Identify which cell holds the provided text, then report its (X, Y) central coordinate. 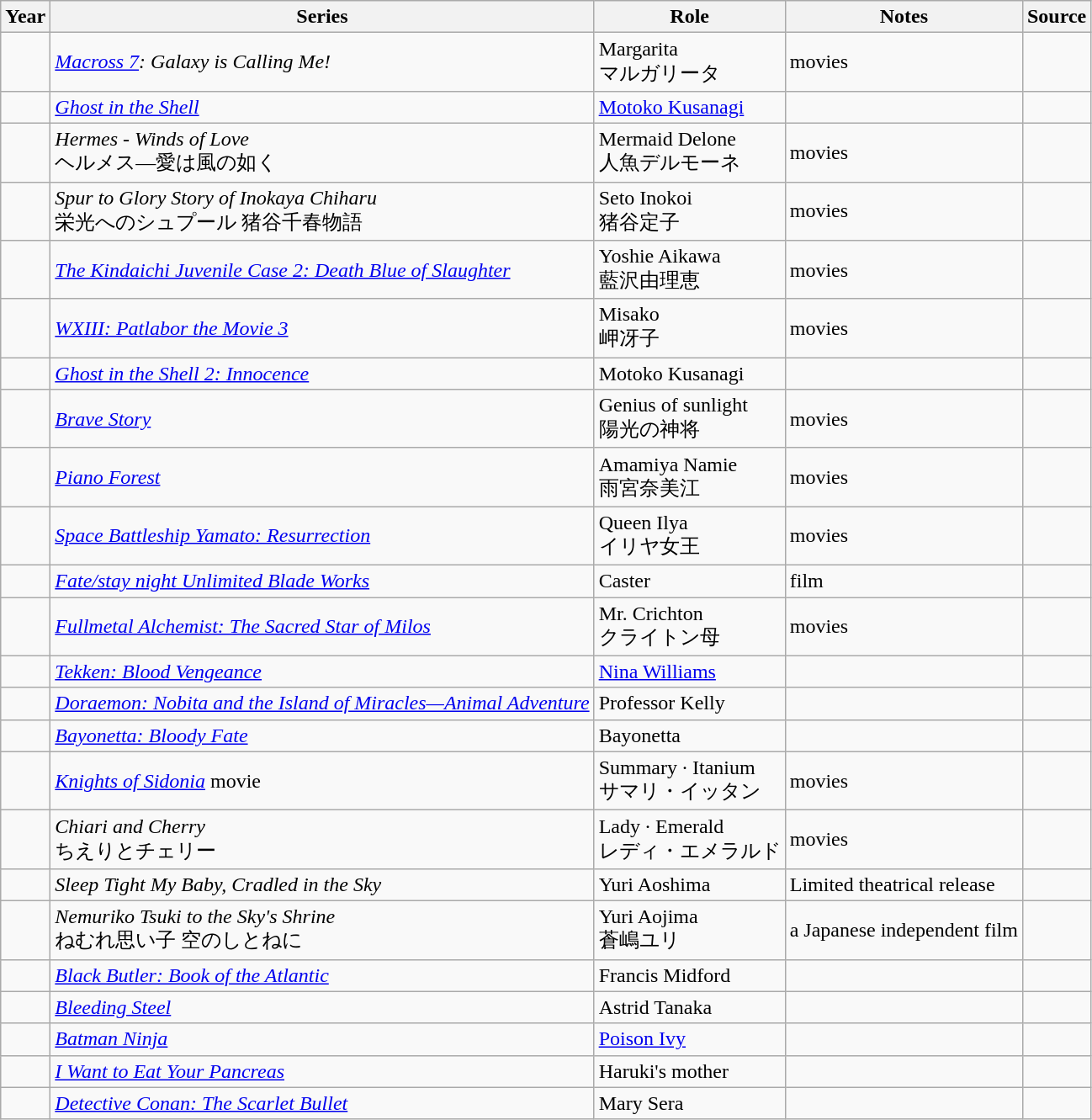
Hermes - Winds of Loveヘルメス—愛は風の如く (322, 152)
Amamiya Namie雨宮奈美江 (690, 477)
Notes (904, 17)
Francis Midford (690, 975)
The Kindaichi Juvenile Case 2: Death Blue of Slaughter (322, 270)
Misako岬冴子 (690, 328)
Caster (690, 581)
Knights of Sidonia movie (322, 781)
I Want to Eat Your Pancreas (322, 1071)
Seto Inokoi猪谷定子 (690, 211)
Yuri Aojima蒼嶋ユリ (690, 930)
Poison Ivy (690, 1039)
Nina Williams (690, 671)
Mr. Crichtonクライトン母 (690, 627)
Queen Ilyaイリヤ女王 (690, 536)
Detective Conan: The Scarlet Bullet (322, 1103)
Doraemon: Nobita and the Island of Miracles—Animal Adventure (322, 703)
Bleeding Steel (322, 1007)
Tekken: Blood Vengeance (322, 671)
a Japanese independent film (904, 930)
Series (322, 17)
Fullmetal Alchemist: The Sacred Star of Milos (322, 627)
Macross 7: Galaxy is Calling Me! (322, 62)
Chiari and Cherryちえりとチェリー (322, 840)
Source (1057, 17)
Yuri Aoshima (690, 884)
film (904, 581)
Professor Kelly (690, 703)
Bayonetta (690, 735)
Space Battleship Yamato: Resurrection (322, 536)
Brave Story (322, 419)
Ghost in the Shell (322, 107)
Mermaid Delone人魚デルモーネ (690, 152)
Black Butler: Book of the Atlantic (322, 975)
Lady · Emeraldレディ・エメラルド (690, 840)
Yoshie Aikawa藍沢由理恵 (690, 270)
Fate/stay night Unlimited Blade Works (322, 581)
Batman Ninja (322, 1039)
Mary Sera (690, 1103)
Nemuriko Tsuki to the Sky's Shrineねむれ思い子 空のしとねに (322, 930)
Limited theatrical release (904, 884)
Role (690, 17)
Astrid Tanaka (690, 1007)
Summary · Itaniumサマリ・イッタン (690, 781)
WXIII: Patlabor the Movie 3 (322, 328)
Margaritaマルガリータ (690, 62)
Ghost in the Shell 2: Innocence (322, 374)
Spur to Glory Story of Inokaya Chiharu栄光へのシュプール 猪谷千春物語 (322, 211)
Sleep Tight My Baby, Cradled in the Sky (322, 884)
Haruki's mother (690, 1071)
Year (25, 17)
Bayonetta: Bloody Fate (322, 735)
Piano Forest (322, 477)
Genius of sunlight陽光の神将 (690, 419)
